Return [x, y] of the center of cell containing provided text 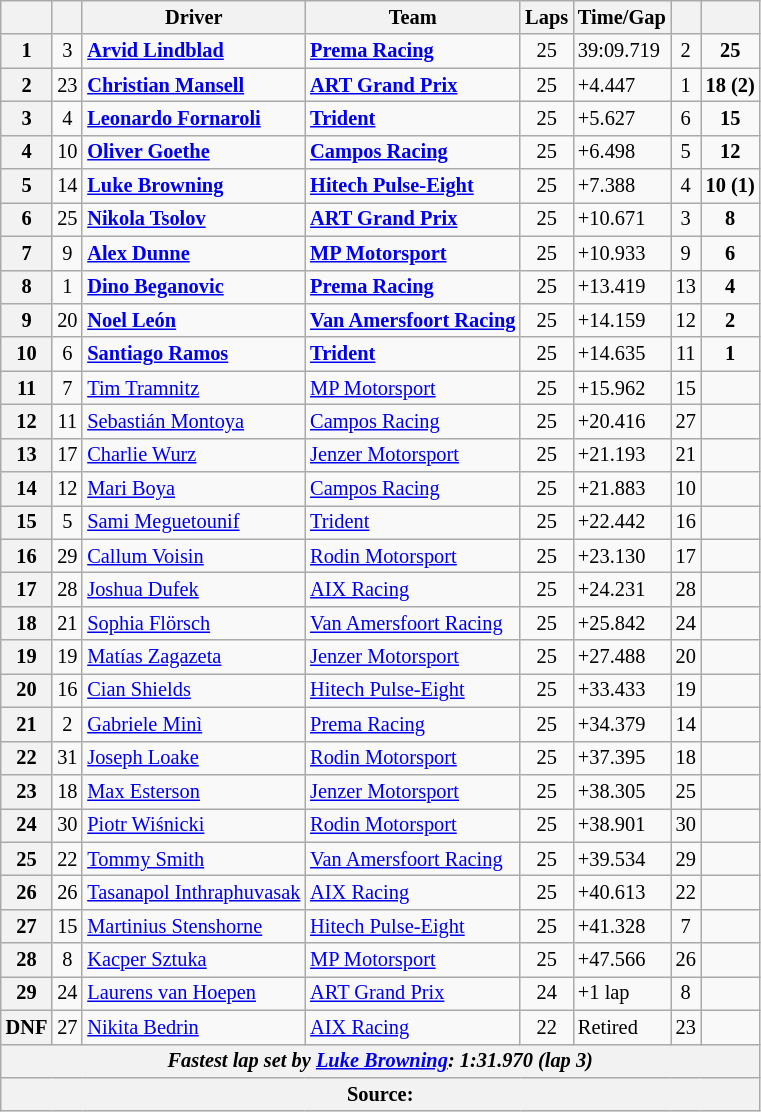
+1 lap [622, 993]
+24.231 [622, 589]
10 (1) [730, 186]
Team [412, 17]
Santiago Ramos [194, 354]
Joseph Loake [194, 758]
+27.488 [622, 657]
+22.442 [622, 522]
+40.613 [622, 892]
+13.419 [622, 287]
31 [67, 758]
39:09.719 [622, 51]
+37.395 [622, 758]
Tasanapol Inthraphuvasak [194, 892]
Source: [380, 1094]
+38.305 [622, 791]
Dino Beganovic [194, 287]
+5.627 [622, 118]
+34.379 [622, 724]
Luke Browning [194, 186]
Tommy Smith [194, 859]
+4.447 [622, 85]
18 (2) [730, 85]
+39.534 [622, 859]
Laurens van Hoepen [194, 993]
+33.433 [622, 690]
+21.883 [622, 489]
+23.130 [622, 556]
+10.933 [622, 253]
Noel León [194, 320]
+14.635 [622, 354]
Gabriele Minì [194, 724]
+7.388 [622, 186]
Max Esterson [194, 791]
Sophia Flörsch [194, 623]
Kacper Sztuka [194, 960]
Mari Boya [194, 489]
Sebastián Montoya [194, 421]
Charlie Wurz [194, 455]
+41.328 [622, 926]
+47.566 [622, 960]
+25.842 [622, 623]
Retired [622, 1027]
+14.159 [622, 320]
Driver [194, 17]
Alex Dunne [194, 253]
+20.416 [622, 421]
Leonardo Fornaroli [194, 118]
Laps [546, 17]
Nikita Bedrin [194, 1027]
Christian Mansell [194, 85]
Cian Shields [194, 690]
+38.901 [622, 825]
+15.962 [622, 388]
Arvid Lindblad [194, 51]
Fastest lap set by Luke Browning: 1:31.970 (lap 3) [380, 1061]
Joshua Dufek [194, 589]
+6.498 [622, 152]
Oliver Goethe [194, 152]
Tim Tramnitz [194, 388]
+10.671 [622, 219]
Time/Gap [622, 17]
Sami Meguetounif [194, 522]
+21.193 [622, 455]
Matías Zagazeta [194, 657]
Nikola Tsolov [194, 219]
Piotr Wiśnicki [194, 825]
DNF [27, 1027]
Callum Voisin [194, 556]
Martinius Stenshorne [194, 926]
